Scan for the cell matching the given text and deliver its (x, y) coordinate at center. 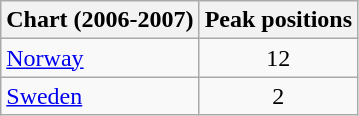
12 (278, 58)
Peak positions (278, 20)
Norway (100, 58)
Sweden (100, 96)
Chart (2006-2007) (100, 20)
2 (278, 96)
